Locate the cell with the specified text and output its [X, Y] center coordinate. 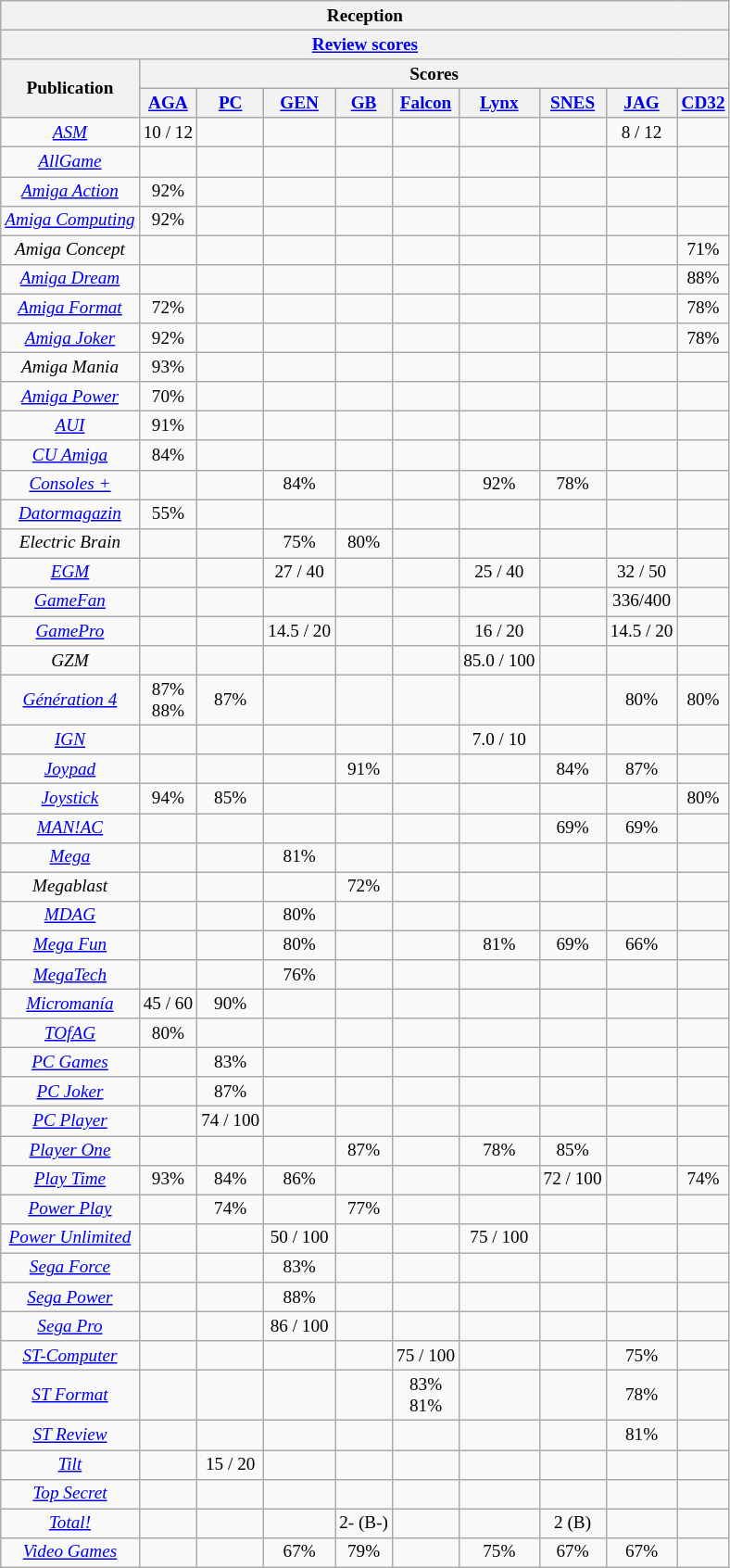
AllGame [70, 162]
Lynx [499, 104]
Amiga Mania [70, 367]
Video Games [70, 1552]
EGM [70, 573]
Génération 4 [70, 700]
Publication [70, 89]
IGN [70, 740]
TOfAG [70, 1033]
Power Unlimited [70, 1239]
Amiga Computing [70, 221]
SNES [573, 104]
72 / 100 [573, 1180]
GamePro [70, 631]
ASM [70, 133]
66% [641, 945]
Consoles + [70, 485]
Reception [365, 16]
15 / 20 [231, 1464]
Amiga Concept [70, 250]
GameFan [70, 602]
PC [231, 104]
Sega Power [70, 1297]
PC Games [70, 1063]
Amiga Format [70, 309]
71% [703, 250]
Amiga Dream [70, 280]
JAG [641, 104]
Power Play [70, 1209]
Micromanía [70, 1004]
16 / 20 [499, 631]
ST-Computer [70, 1356]
87%88% [168, 700]
94% [168, 799]
Player One [70, 1151]
Electric Brain [70, 543]
ST Review [70, 1435]
AUI [70, 426]
Top Secret [70, 1494]
AGA [168, 104]
GZM [70, 661]
Joystick [70, 799]
74 / 100 [231, 1121]
Datormagazin [70, 514]
79% [364, 1552]
MAN!AC [70, 828]
55% [168, 514]
Megablast [70, 887]
77% [364, 1209]
PC Player [70, 1121]
2 (B) [573, 1524]
GB [364, 104]
86 / 100 [300, 1326]
8 / 12 [641, 133]
90% [231, 1004]
86% [300, 1180]
Amiga Action [70, 192]
Mega Fun [70, 945]
83%81% [426, 1396]
Scores [434, 74]
PC Joker [70, 1092]
70% [168, 397]
Joypad [70, 769]
Tilt [70, 1464]
MDAG [70, 916]
25 / 40 [499, 573]
MegaTech [70, 975]
Play Time [70, 1180]
GEN [300, 104]
336/400 [641, 602]
45 / 60 [168, 1004]
Amiga Joker [70, 338]
7.0 / 10 [499, 740]
Review scores [365, 44]
32 / 50 [641, 573]
76% [300, 975]
27 / 40 [300, 573]
10 / 12 [168, 133]
85.0 / 100 [499, 661]
CD32 [703, 104]
ST Format [70, 1396]
Sega Force [70, 1268]
Mega [70, 857]
CU Amiga [70, 455]
Sega Pro [70, 1326]
Total! [70, 1524]
Amiga Power [70, 397]
50 / 100 [300, 1239]
Falcon [426, 104]
2- (B-) [364, 1524]
